Provide the [x, y] coordinate of the cell's center where the given text is located.  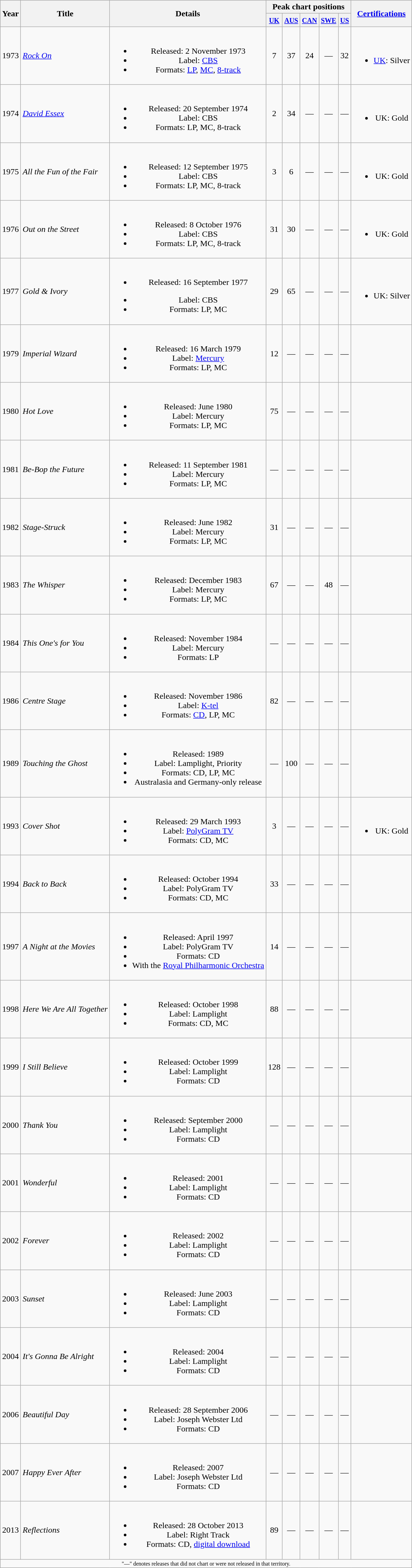
UK [274, 20]
2002 [10, 1241]
Out on the Street [65, 229]
1994 [10, 884]
Released: 16 September 1977Label: CBSFormats: LP, MC [188, 291]
128 [274, 1067]
CAN [309, 20]
Released: 12 September 1975Label: CBSFormats: LP, MC, 8-track [188, 171]
Hot Love [65, 411]
82 [274, 701]
2000 [10, 1125]
Imperial Wizard [65, 354]
David Essex [65, 114]
Stage-Struck [65, 527]
SWE [329, 20]
7 [274, 55]
Certifications [381, 14]
2003 [10, 1298]
All the Fun of the Fair [65, 171]
Released: April 1997Label: PolyGram TVFormats: CDWith the Royal Philharmonic Orchestra [188, 947]
75 [274, 411]
Beautiful Day [65, 1414]
1984 [10, 643]
29 [274, 291]
2006 [10, 1414]
32 [345, 55]
Here We Are All Together [65, 1009]
Forever [65, 1241]
1977 [10, 291]
88 [274, 1009]
1975 [10, 171]
1980 [10, 411]
Released: 2007Label: Joseph Webster LtdFormats: CD [188, 1472]
Released: 2001Label: LamplightFormats: CD [188, 1183]
1983 [10, 585]
Year [10, 14]
Released: 11 September 1981Label: MercuryFormats: LP, MC [188, 469]
1999 [10, 1067]
Cover Shot [65, 826]
Title [65, 14]
Released: October 1994Label: PolyGram TVFormats: CD, MC [188, 884]
The Whisper [65, 585]
Released: October 1998Label: LamplightFormats: CD, MC [188, 1009]
67 [274, 585]
Released: 28 October 2013Label: Right TrackFormats: CD, digital download [188, 1530]
AUS [291, 20]
65 [291, 291]
30 [291, 229]
1989 [10, 764]
Reflections [65, 1530]
Gold & Ivory [65, 291]
33 [274, 884]
Released: December 1983Label: MercuryFormats: LP, MC [188, 585]
100 [291, 764]
37 [291, 55]
Released: September 2000Label: LamplightFormats: CD [188, 1125]
1997 [10, 947]
Back to Back [65, 884]
2013 [10, 1530]
1976 [10, 229]
It's Gonna Be Alright [65, 1357]
Released: 8 October 1976Label: CBSFormats: LP, MC, 8-track [188, 229]
Released: 2 November 1973Label: CBSFormats: LP, MC, 8-track [188, 55]
Released: 28 September 2006Label: Joseph Webster LtdFormats: CD [188, 1414]
Released: 20 September 1974Label: CBSFormats: LP, MC, 8-track [188, 114]
"—" denotes releases that did not chart or were not released in that territory. [206, 1563]
1986 [10, 701]
Released: 16 March 1979Label: MercuryFormats: LP, MC [188, 354]
1981 [10, 469]
1998 [10, 1009]
Touching the Ghost [65, 764]
Thank You [65, 1125]
6 [291, 171]
Centre Stage [65, 701]
1973 [10, 55]
Peak chart positions [309, 7]
24 [309, 55]
Details [188, 14]
I Still Believe [65, 1067]
48 [329, 585]
Happy Ever After [65, 1472]
2004 [10, 1357]
Be-Bop the Future [65, 469]
Released: June 2003Label: LamplightFormats: CD [188, 1298]
1982 [10, 527]
US [345, 20]
Released: June 1980Label: MercuryFormats: LP, MC [188, 411]
Released: 1989Label: Lamplight, PriorityFormats: CD, LP, MCAustralasia and Germany-only release [188, 764]
Sunset [65, 1298]
Released: November 1984Label: MercuryFormats: LP [188, 643]
1974 [10, 114]
A Night at the Movies [65, 947]
Wonderful [65, 1183]
1993 [10, 826]
2 [274, 114]
Released: 29 March 1993Label: PolyGram TVFormats: CD, MC [188, 826]
1979 [10, 354]
Released: November 1986Label: K-telFormats: CD, LP, MC [188, 701]
Released: 2004Label: LamplightFormats: CD [188, 1357]
Released: October 1999Label: LamplightFormats: CD [188, 1067]
12 [274, 354]
Released: 2002Label: LamplightFormats: CD [188, 1241]
Rock On [65, 55]
34 [291, 114]
14 [274, 947]
89 [274, 1530]
Released: June 1982Label: MercuryFormats: LP, MC [188, 527]
2007 [10, 1472]
This One's for You [65, 643]
2001 [10, 1183]
